Return (X, Y) of the center of cell containing provided text 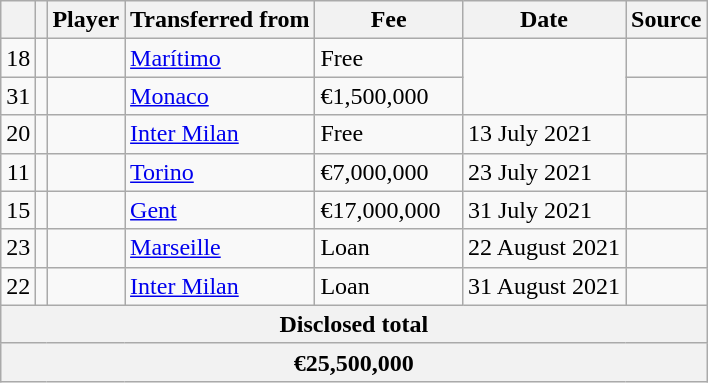
22 August 2021 (544, 248)
Marítimo (220, 58)
20 (18, 134)
€25,500,000 (354, 362)
€17,000,000 (389, 210)
€1,500,000 (389, 96)
Player (86, 20)
Fee (389, 20)
Source (666, 20)
31 August 2021 (544, 286)
18 (18, 58)
Date (544, 20)
22 (18, 286)
Disclosed total (354, 324)
13 July 2021 (544, 134)
Monaco (220, 96)
Torino (220, 172)
Gent (220, 210)
Marseille (220, 248)
€7,000,000 (389, 172)
15 (18, 210)
31 July 2021 (544, 210)
31 (18, 96)
11 (18, 172)
23 (18, 248)
23 July 2021 (544, 172)
Transferred from (220, 20)
